Search for the cell housing the specified text and yield its [X, Y] center coordinate. 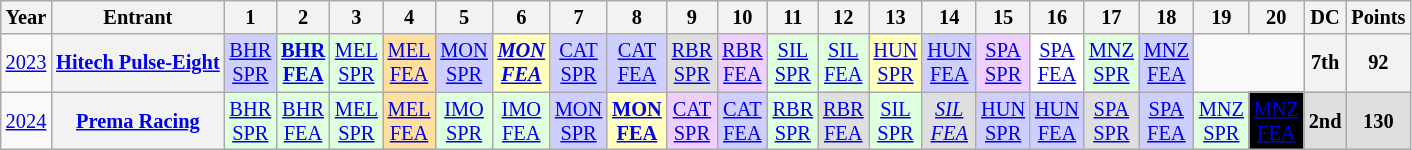
Points [1378, 17]
2nd [1326, 121]
16 [1057, 17]
20 [1276, 17]
Entrant [138, 17]
7th [1326, 63]
Year [26, 17]
IMOFEA [522, 121]
130 [1378, 121]
7 [578, 17]
12 [843, 17]
8 [637, 17]
11 [793, 17]
2023 [26, 63]
Hitech Pulse-Eight [138, 63]
15 [1003, 17]
92 [1378, 63]
DC [1326, 17]
5 [464, 17]
18 [1166, 17]
3 [356, 17]
1 [251, 17]
2 [303, 17]
IMOSPR [464, 121]
Prema Racing [138, 121]
10 [742, 17]
13 [896, 17]
19 [1222, 17]
2024 [26, 121]
9 [692, 17]
4 [410, 17]
17 [1112, 17]
14 [949, 17]
6 [522, 17]
